Determine the [X, Y] coordinate at the center of the cell enclosing the given text.  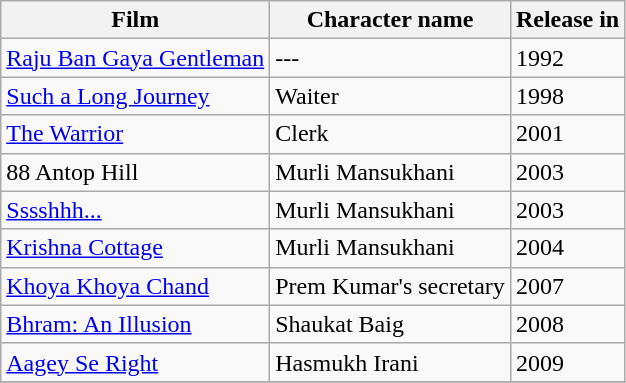
Character name [390, 20]
Film [136, 20]
The Warrior [136, 134]
Aagey Se Right [136, 362]
Bhram: An Illusion [136, 324]
Clerk [390, 134]
Such a Long Journey [136, 96]
2007 [567, 286]
--- [390, 58]
2009 [567, 362]
1998 [567, 96]
1992 [567, 58]
Prem Kumar's secretary [390, 286]
Release in [567, 20]
Krishna Cottage [136, 248]
Raju Ban Gaya Gentleman [136, 58]
2008 [567, 324]
Hasmukh Irani [390, 362]
Waiter [390, 96]
2004 [567, 248]
Khoya Khoya Chand [136, 286]
88 Antop Hill [136, 172]
Shaukat Baig [390, 324]
2001 [567, 134]
Sssshhh... [136, 210]
